From the cell containing the given text, extract its center point as [X, Y] coordinate. 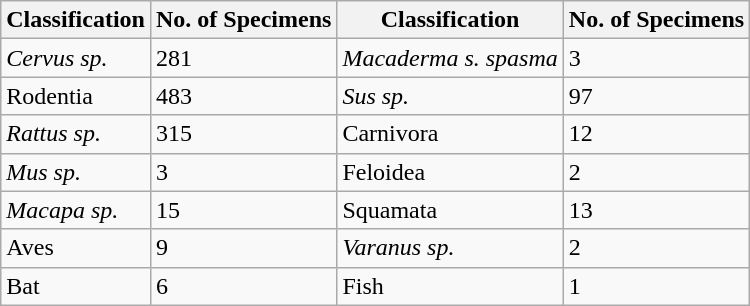
Macapa sp. [76, 210]
12 [656, 134]
Rodentia [76, 96]
Aves [76, 248]
Fish [450, 286]
Rattus sp. [76, 134]
Bat [76, 286]
1 [656, 286]
9 [243, 248]
15 [243, 210]
Cervus sp. [76, 58]
Squamata [450, 210]
Macaderma s. spasma [450, 58]
97 [656, 96]
Sus sp. [450, 96]
Carnivora [450, 134]
281 [243, 58]
Mus sp. [76, 172]
Varanus sp. [450, 248]
6 [243, 286]
13 [656, 210]
483 [243, 96]
315 [243, 134]
Feloidea [450, 172]
